From the cell containing the given text, extract its center point as [X, Y] coordinate. 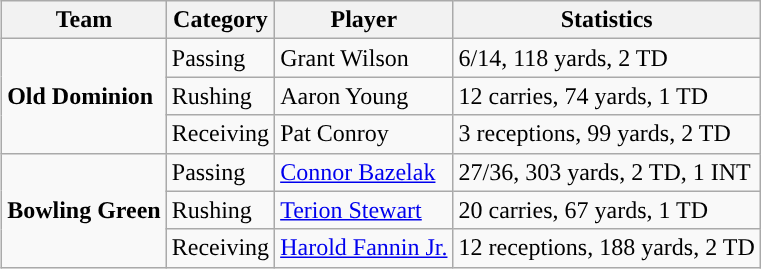
6/14, 118 yards, 2 TD [606, 58]
Player [364, 20]
Grant Wilson [364, 58]
Old Dominion [84, 96]
Bowling Green [84, 210]
Pat Conroy [364, 134]
Team [84, 20]
12 carries, 74 yards, 1 TD [606, 96]
Connor Bazelak [364, 172]
3 receptions, 99 yards, 2 TD [606, 134]
Harold Fannin Jr. [364, 248]
Aaron Young [364, 96]
20 carries, 67 yards, 1 TD [606, 210]
Category [220, 20]
12 receptions, 188 yards, 2 TD [606, 248]
Terion Stewart [364, 210]
27/36, 303 yards, 2 TD, 1 INT [606, 172]
Statistics [606, 20]
